Return [x, y] of the center of cell containing provided text 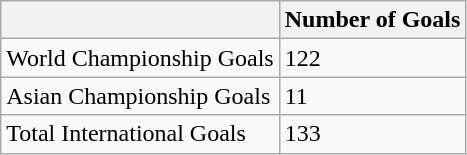
11 [372, 96]
Number of Goals [372, 20]
Asian Championship Goals [140, 96]
133 [372, 134]
World Championship Goals [140, 58]
Total International Goals [140, 134]
122 [372, 58]
